Find where the given text appears and provide that cell's center as (X, Y) coordinate. 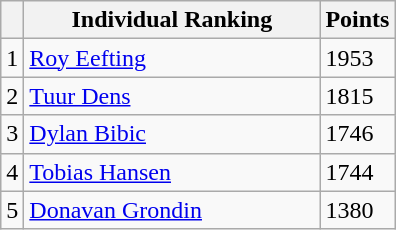
Individual Ranking (172, 20)
1953 (358, 58)
Dylan Bibic (172, 134)
Points (358, 20)
1746 (358, 134)
Donavan Grondin (172, 210)
4 (12, 172)
Tobias Hansen (172, 172)
1744 (358, 172)
2 (12, 96)
1815 (358, 96)
3 (12, 134)
1 (12, 58)
Roy Eefting (172, 58)
5 (12, 210)
Tuur Dens (172, 96)
1380 (358, 210)
